Return the [X, Y] coordinate for the center point of the cell that contains the specified text.  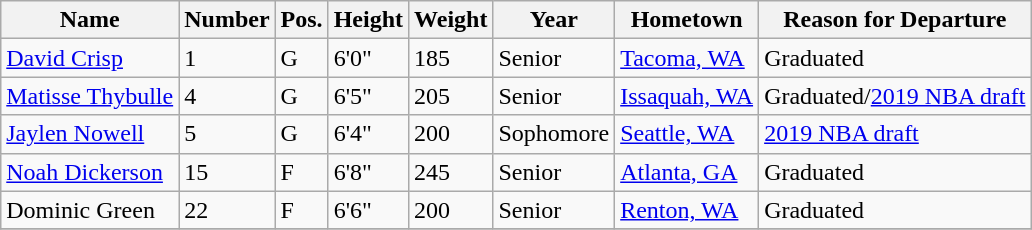
Pos. [302, 20]
Jaylen Nowell [90, 134]
Height [368, 20]
4 [227, 96]
David Crisp [90, 58]
1 [227, 58]
5 [227, 134]
Weight [451, 20]
22 [227, 210]
Number [227, 20]
Noah Dickerson [90, 172]
6'6" [368, 210]
6'5" [368, 96]
Tacoma, WA [687, 58]
Matisse Thybulle [90, 96]
6'8" [368, 172]
15 [227, 172]
Year [554, 20]
Sophomore [554, 134]
245 [451, 172]
Hometown [687, 20]
Reason for Departure [895, 20]
Name [90, 20]
6'4" [368, 134]
185 [451, 58]
205 [451, 96]
2019 NBA draft [895, 134]
Renton, WA [687, 210]
Dominic Green [90, 210]
Graduated/2019 NBA draft [895, 96]
6'0" [368, 58]
Issaquah, WA [687, 96]
Seattle, WA [687, 134]
Atlanta, GA [687, 172]
